Pinpoint the cell where the given text exists, returning its (X, Y) midpoint coordinate. 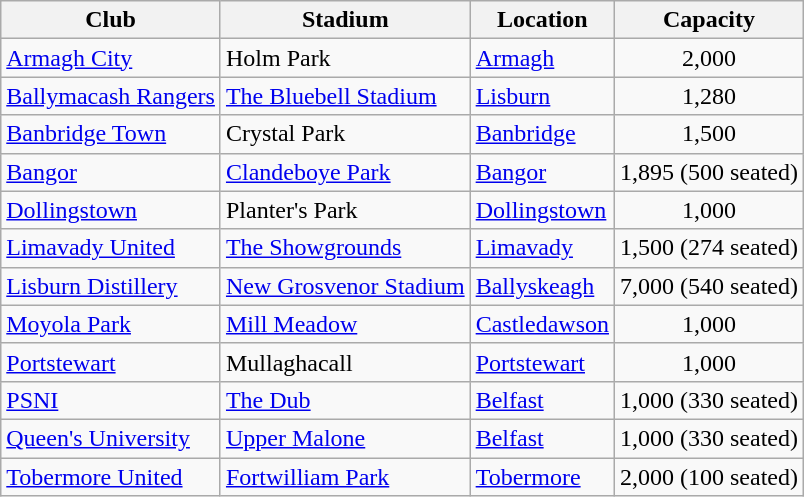
Upper Malone (345, 438)
The Bluebell Stadium (345, 96)
Capacity (710, 20)
Tobermore (542, 477)
New Grosvenor Stadium (345, 286)
The Showgrounds (345, 248)
Lisburn Distillery (111, 286)
1,280 (710, 96)
Mullaghacall (345, 362)
Queen's University (111, 438)
Armagh (542, 58)
Planter's Park (345, 210)
Location (542, 20)
Crystal Park (345, 134)
Banbridge (542, 134)
Tobermore United (111, 477)
1,500 (710, 134)
7,000 (540 seated) (710, 286)
Limavady (542, 248)
Castledawson (542, 324)
The Dub (345, 400)
Club (111, 20)
Fortwilliam Park (345, 477)
1,500 (274 seated) (710, 248)
Clandeboye Park (345, 172)
Limavady United (111, 248)
Stadium (345, 20)
Banbridge Town (111, 134)
1,895 (500 seated) (710, 172)
Lisburn (542, 96)
PSNI (111, 400)
Ballymacash Rangers (111, 96)
Mill Meadow (345, 324)
Ballyskeagh (542, 286)
2,000 (100 seated) (710, 477)
Moyola Park (111, 324)
2,000 (710, 58)
Armagh City (111, 58)
Holm Park (345, 58)
